Provide the [X, Y] coordinate of the cell's center where the given text is located.  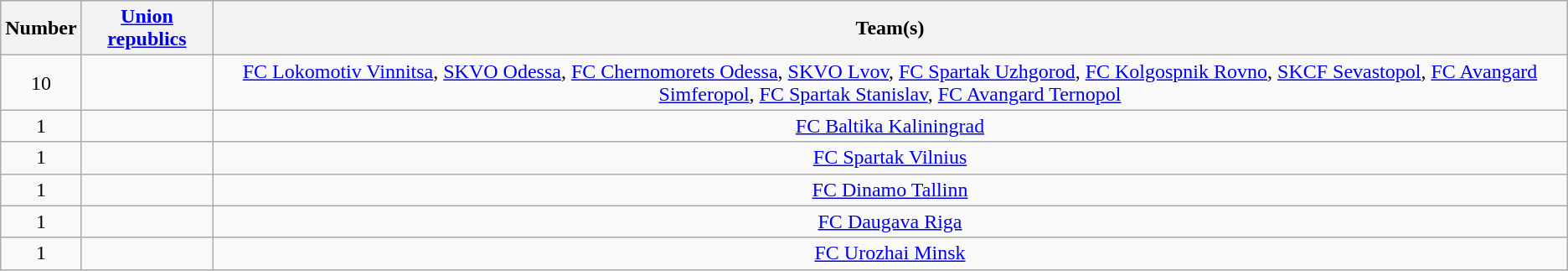
Number [41, 29]
FC Dinamo Tallinn [890, 190]
10 [41, 82]
Union republics [147, 29]
FC Baltika Kaliningrad [890, 126]
FC Urozhai Minsk [890, 253]
FC Spartak Vilnius [890, 158]
Team(s) [890, 29]
FC Daugava Riga [890, 221]
